Output the [X, Y] coordinate of the center of the cell containing the given text.  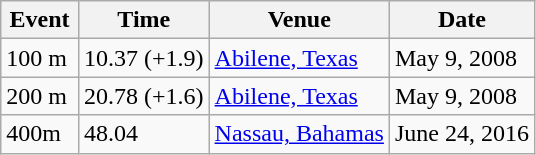
Date [462, 20]
20.78 (+1.6) [144, 96]
100 m [40, 58]
48.04 [144, 134]
June 24, 2016 [462, 134]
Venue [299, 20]
400m [40, 134]
Time [144, 20]
200 m [40, 96]
Event [40, 20]
10.37 (+1.9) [144, 58]
Nassau, Bahamas [299, 134]
